Detect which cell encompasses the target text, then output its [x, y] center coordinate. 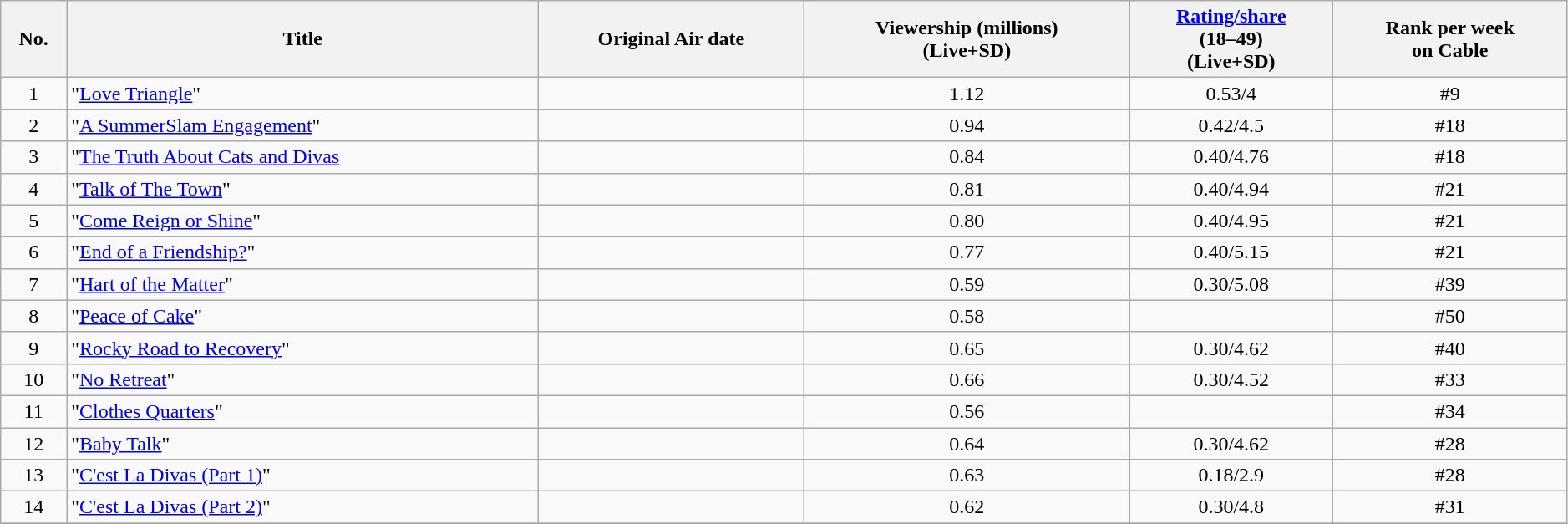
0.80 [967, 221]
0.53/4 [1231, 94]
#34 [1450, 411]
"A SummerSlam Engagement" [302, 125]
11 [33, 411]
0.30/4.8 [1231, 507]
0.40/4.94 [1231, 189]
"The Truth About Cats and Divas [302, 157]
"C'est La Divas (Part 2)" [302, 507]
0.40/4.95 [1231, 221]
Original Air date [672, 39]
0.40/5.15 [1231, 252]
"Talk of The Town" [302, 189]
#9 [1450, 94]
0.64 [967, 444]
0.59 [967, 284]
"Hart of the Matter" [302, 284]
#50 [1450, 316]
"No Retreat" [302, 379]
"Peace of Cake" [302, 316]
7 [33, 284]
4 [33, 189]
5 [33, 221]
"Clothes Quarters" [302, 411]
#39 [1450, 284]
0.77 [967, 252]
0.30/5.08 [1231, 284]
0.63 [967, 476]
3 [33, 157]
1 [33, 94]
Rank per weekon Cable [1450, 39]
0.84 [967, 157]
0.40/4.76 [1231, 157]
1.12 [967, 94]
6 [33, 252]
0.30/4.52 [1231, 379]
"C'est La Divas (Part 1)" [302, 476]
No. [33, 39]
12 [33, 444]
14 [33, 507]
2 [33, 125]
10 [33, 379]
"Baby Talk" [302, 444]
0.66 [967, 379]
"Come Reign or Shine" [302, 221]
0.81 [967, 189]
8 [33, 316]
#33 [1450, 379]
"Rocky Road to Recovery" [302, 348]
0.65 [967, 348]
0.94 [967, 125]
"End of a Friendship?" [302, 252]
0.58 [967, 316]
0.18/2.9 [1231, 476]
Title [302, 39]
0.62 [967, 507]
Rating/share(18–49)(Live+SD) [1231, 39]
#31 [1450, 507]
"Love Triangle" [302, 94]
0.42/4.5 [1231, 125]
9 [33, 348]
0.56 [967, 411]
13 [33, 476]
Viewership (millions)(Live+SD) [967, 39]
#40 [1450, 348]
